Output the [x, y] coordinate of the center of the cell containing the given text.  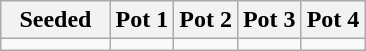
Pot 3 [269, 20]
Pot 2 [206, 20]
Seeded [56, 20]
Pot 1 [142, 20]
Pot 4 [333, 20]
